Find where the given text appears and provide that cell's center as [X, Y] coordinate. 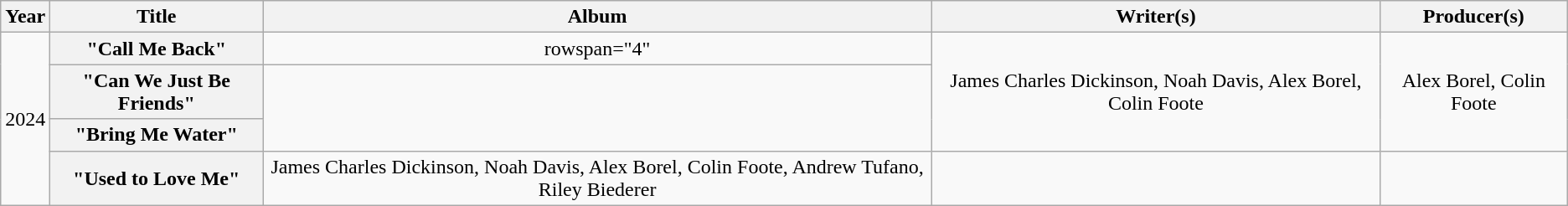
rowspan="4" [598, 49]
James Charles Dickinson, Noah Davis, Alex Borel, Colin Foote [1156, 92]
Year [25, 17]
"Can We Just Be Friends" [157, 92]
Alex Borel, Colin Foote [1473, 92]
Title [157, 17]
Producer(s) [1473, 17]
"Bring Me Water" [157, 135]
"Used to Love Me" [157, 178]
Writer(s) [1156, 17]
James Charles Dickinson, Noah Davis, Alex Borel, Colin Foote, Andrew Tufano, Riley Biederer [598, 178]
Album [598, 17]
2024 [25, 119]
"Call Me Back" [157, 49]
